Output the (x, y) coordinate of the center of the cell containing the given text.  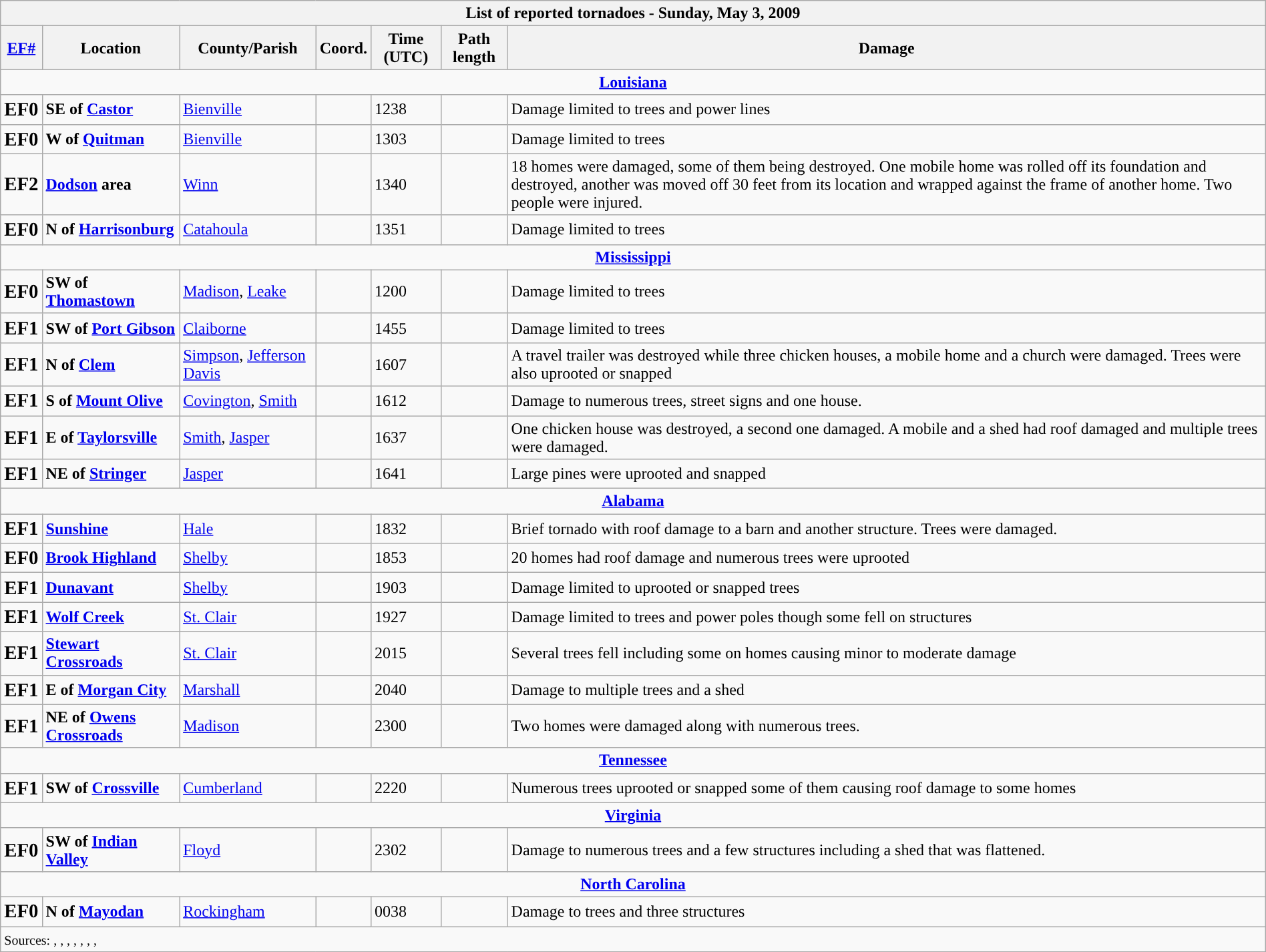
Location (111, 48)
E of Morgan City (111, 690)
SW of Indian Valley (111, 849)
Hale (248, 529)
Damage to trees and three structures (887, 911)
2220 (406, 788)
Sources: , , , , , , , (633, 939)
NE of Stringer (111, 474)
Damage to multiple trees and a shed (887, 690)
Marshall (248, 690)
Damage to numerous trees and a few structures including a shed that was flattened. (887, 849)
Wolf Creek (111, 617)
Damage limited to trees and power poles though some fell on structures (887, 617)
Sunshine (111, 529)
Two homes were damaged along with numerous trees. (887, 726)
Large pines were uprooted and snapped (887, 474)
SE of Castor (111, 109)
Floyd (248, 849)
Dodson area (111, 184)
1832 (406, 529)
1351 (406, 230)
Winn (248, 184)
Jasper (248, 474)
Time (UTC) (406, 48)
North Carolina (633, 884)
Numerous trees uprooted or snapped some of them causing roof damage to some homes (887, 788)
Cumberland (248, 788)
1927 (406, 617)
County/Parish (248, 48)
1903 (406, 587)
EF# (21, 48)
Damage limited to trees and power lines (887, 109)
Catahoula (248, 230)
S of Mount Olive (111, 401)
2302 (406, 849)
Mississippi (633, 257)
One chicken house was destroyed, a second one damaged. A mobile and a shed had roof damaged and multiple trees were damaged. (887, 437)
Path length (474, 48)
1238 (406, 109)
1340 (406, 184)
20 homes had roof damage and numerous trees were uprooted (887, 558)
Brief tornado with roof damage to a barn and another structure. Trees were damaged. (887, 529)
Virginia (633, 815)
Claiborne (248, 328)
Covington, Smith (248, 401)
0038 (406, 911)
Several trees fell including some on homes causing minor to moderate damage (887, 653)
NE of Owens Crossroads (111, 726)
EF2 (21, 184)
Dunavant (111, 587)
1607 (406, 365)
Stewart Crossroads (111, 653)
SW of Crossville (111, 788)
Damage limited to uprooted or snapped trees (887, 587)
Tennessee (633, 760)
A travel trailer was destroyed while three chicken houses, a mobile home and a church were damaged. Trees were also uprooted or snapped (887, 365)
1303 (406, 139)
SW of Port Gibson (111, 328)
Brook Highland (111, 558)
N of Mayodan (111, 911)
Alabama (633, 501)
1853 (406, 558)
Damage (887, 48)
List of reported tornadoes - Sunday, May 3, 2009 (633, 13)
SW of Thomastown (111, 291)
1641 (406, 474)
Madison (248, 726)
Damage to numerous trees, street signs and one house. (887, 401)
Simpson, Jefferson Davis (248, 365)
N of Harrisonburg (111, 230)
Coord. (343, 48)
Rockingham (248, 911)
Smith, Jasper (248, 437)
1455 (406, 328)
2300 (406, 726)
Louisiana (633, 82)
1637 (406, 437)
2015 (406, 653)
Madison, Leake (248, 291)
1612 (406, 401)
E of Taylorsville (111, 437)
2040 (406, 690)
1200 (406, 291)
N of Clem (111, 365)
W of Quitman (111, 139)
